Provide the [X, Y] coordinate of the cell's center where the given text is located.  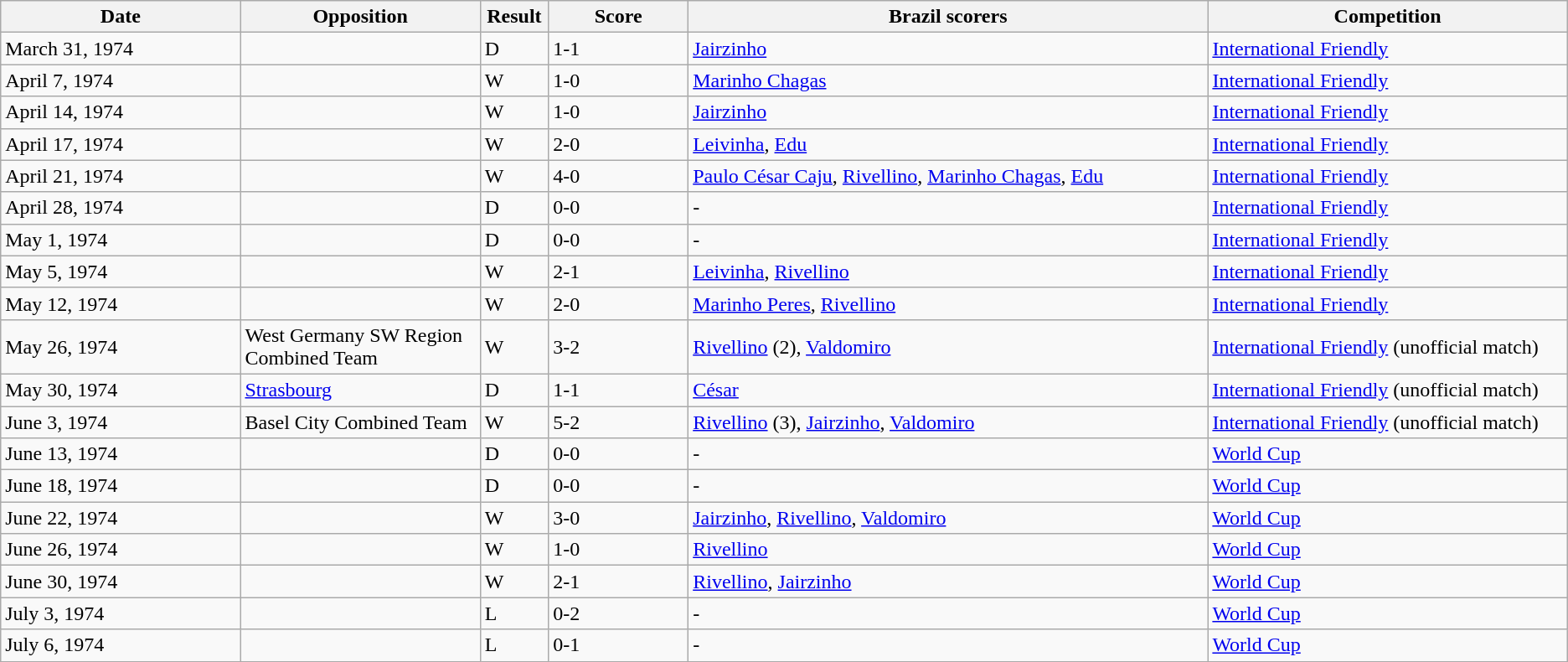
Jairzinho, Rivellino, Valdomiro [948, 518]
July 3, 1974 [121, 613]
Rivellino [948, 550]
April 17, 1974 [121, 144]
May 1, 1974 [121, 240]
June 30, 1974 [121, 582]
César [948, 390]
June 18, 1974 [121, 486]
Marinho Peres, Rivellino [948, 303]
Date [121, 17]
June 13, 1974 [121, 454]
Basel City Combined Team [360, 422]
May 26, 1974 [121, 347]
5-2 [618, 422]
Leivinha, Rivellino [948, 272]
3-2 [618, 347]
Competition [1387, 17]
March 31, 1974 [121, 49]
April 28, 1974 [121, 208]
0-2 [618, 613]
Opposition [360, 17]
West Germany SW Region Combined Team [360, 347]
Paulo César Caju, Rivellino, Marinho Chagas, Edu [948, 176]
Rivellino (2), Valdomiro [948, 347]
Rivellino, Jairzinho [948, 582]
3-0 [618, 518]
May 30, 1974 [121, 390]
April 7, 1974 [121, 80]
Result [514, 17]
April 14, 1974 [121, 112]
May 12, 1974 [121, 303]
June 26, 1974 [121, 550]
June 3, 1974 [121, 422]
Leivinha, Edu [948, 144]
July 6, 1974 [121, 645]
Score [618, 17]
Brazil scorers [948, 17]
June 22, 1974 [121, 518]
April 21, 1974 [121, 176]
4-0 [618, 176]
May 5, 1974 [121, 272]
Strasbourg [360, 390]
Marinho Chagas [948, 80]
0-1 [618, 645]
Rivellino (3), Jairzinho, Valdomiro [948, 422]
